From the cell containing the given text, extract its center point as (x, y) coordinate. 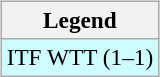
ITF WTT (1–1) (80, 57)
Legend (80, 20)
